Search for the cell housing the specified text and yield its [x, y] center coordinate. 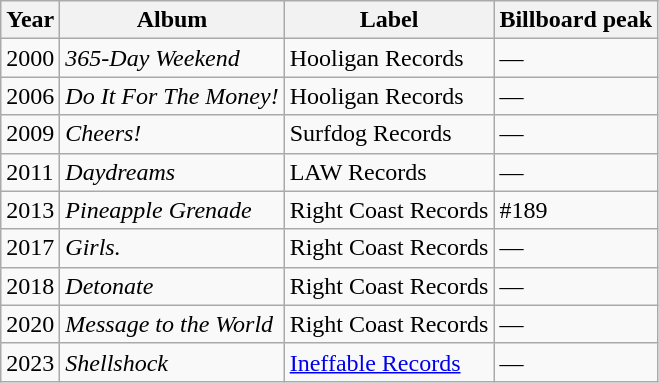
#189 [576, 210]
Label [389, 20]
Girls. [172, 248]
Daydreams [172, 172]
Detonate [172, 286]
2011 [30, 172]
2018 [30, 286]
Billboard peak [576, 20]
Year [30, 20]
2009 [30, 134]
LAW Records [389, 172]
Album [172, 20]
Pineapple Grenade [172, 210]
Shellshock [172, 362]
2013 [30, 210]
Cheers! [172, 134]
2000 [30, 58]
2020 [30, 324]
Surfdog Records [389, 134]
365-Day Weekend [172, 58]
2006 [30, 96]
Do It For The Money! [172, 96]
Ineffable Records [389, 362]
2023 [30, 362]
Message to the World [172, 324]
2017 [30, 248]
